Locate the cell with the specified text and output its (x, y) center coordinate. 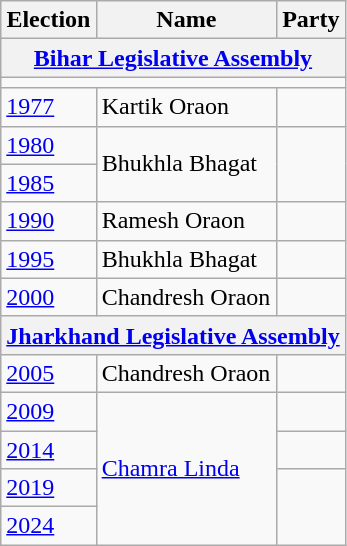
2000 (48, 297)
Kartik Oraon (186, 107)
Jharkhand Legislative Assembly (173, 335)
Ramesh Oraon (186, 221)
Chamra Linda (186, 468)
2005 (48, 373)
Bihar Legislative Assembly (173, 58)
1985 (48, 183)
1990 (48, 221)
Election (48, 20)
Party (312, 20)
1995 (48, 259)
1980 (48, 145)
2019 (48, 488)
Name (186, 20)
2024 (48, 526)
2014 (48, 449)
1977 (48, 107)
2009 (48, 411)
